Capture the cell that displays the provided text and extract its [x, y] central coordinate. 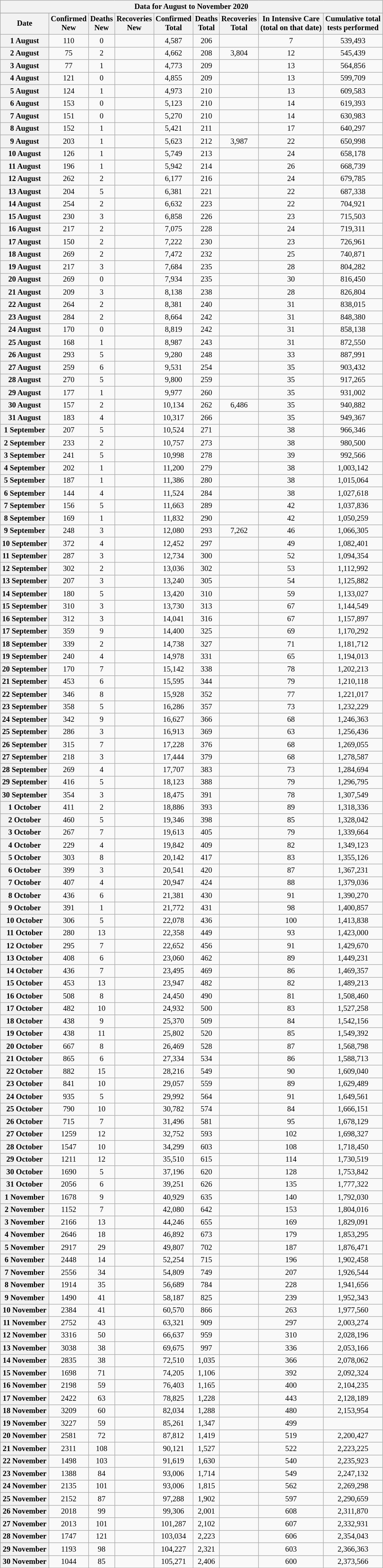
2,003,274 [353, 1323]
4,973 [174, 91]
2752 [69, 1323]
221 [206, 191]
25 October [25, 1109]
4 August [25, 78]
229 [69, 845]
1,050,259 [353, 518]
25 September [25, 732]
369 [206, 732]
719,311 [353, 229]
2013 [69, 1524]
2835 [69, 1361]
56,689 [174, 1285]
22,652 [174, 946]
1,568,798 [353, 1046]
2 September [25, 443]
1,112,992 [353, 569]
866 [206, 1310]
608 [291, 1511]
2,354,043 [353, 1536]
11 [101, 1034]
4 October [25, 845]
33 [291, 355]
10 November [25, 1310]
858,138 [353, 330]
2166 [69, 1222]
12,734 [174, 556]
11 September [25, 556]
417 [206, 858]
887,991 [353, 355]
400 [291, 1386]
630,983 [353, 116]
2,373,566 [353, 1562]
76,403 [174, 1386]
5 October [25, 858]
15 [101, 1072]
5,123 [174, 104]
13 November [25, 1348]
26 November [25, 1511]
16 October [25, 996]
2448 [69, 1260]
1,181,712 [353, 644]
2311 [69, 1448]
306 [69, 920]
20 September [25, 669]
28 October [25, 1147]
2384 [69, 1310]
26 September [25, 745]
8,664 [174, 317]
1,902 [206, 1499]
1,015,064 [353, 480]
1,542,156 [353, 1021]
17 August [25, 242]
5,421 [174, 128]
848,380 [353, 317]
204 [69, 191]
1,429,670 [353, 946]
54 [291, 581]
1,753,842 [353, 1172]
90,121 [174, 1448]
2,128,189 [353, 1398]
1,853,295 [353, 1235]
804,282 [353, 267]
1,876,471 [353, 1247]
Date [25, 23]
7,222 [174, 242]
640,297 [353, 128]
270 [69, 380]
522 [291, 1448]
21,772 [174, 908]
2581 [69, 1436]
7,934 [174, 279]
10 October [25, 920]
1,165 [206, 1386]
28,216 [174, 1072]
20 October [25, 1046]
2,104,235 [353, 1386]
597 [291, 1499]
16 November [25, 1386]
5 November [25, 1247]
2018 [69, 1511]
7 August [25, 116]
31 August [25, 418]
18 August [25, 254]
23 August [25, 317]
1,106 [206, 1373]
6 November [25, 1260]
266 [206, 418]
424 [206, 883]
1,170,292 [353, 631]
93 [291, 933]
12 October [25, 946]
25 August [25, 342]
144 [69, 493]
2 August [25, 53]
528 [206, 1046]
1,379,036 [353, 883]
40,929 [174, 1197]
24 November [25, 1486]
1,469,357 [353, 971]
124 [69, 91]
10,524 [174, 430]
606 [291, 1536]
18,123 [174, 782]
715,503 [353, 216]
1,202,213 [353, 669]
456 [206, 946]
5,749 [174, 154]
208 [206, 53]
3227 [69, 1423]
1547 [69, 1147]
21 October [25, 1059]
60,570 [174, 1310]
29 [101, 1247]
15 October [25, 983]
103,034 [174, 1536]
1,194,013 [353, 657]
14 September [25, 594]
1,133,027 [353, 594]
10 September [25, 543]
180 [69, 594]
540 [291, 1461]
267 [69, 832]
508 [69, 996]
81 [291, 996]
315 [69, 745]
26 October [25, 1121]
342 [69, 719]
279 [206, 468]
940,882 [353, 405]
2,269,298 [353, 1486]
1747 [69, 1536]
959 [206, 1335]
22 October [25, 1072]
271 [206, 430]
24 September [25, 719]
1,269,055 [353, 745]
34 [101, 1273]
218 [69, 757]
303 [69, 858]
10,998 [174, 456]
1,288 [206, 1411]
58,187 [174, 1298]
19 October [25, 1034]
22 August [25, 305]
99 [101, 1511]
287 [69, 556]
966,346 [353, 430]
1,777,322 [353, 1184]
46,892 [174, 1235]
6 October [25, 870]
562 [291, 1486]
29 October [25, 1159]
22 September [25, 694]
24 October [25, 1096]
2152 [69, 1499]
14,978 [174, 657]
110 [69, 41]
2135 [69, 1486]
11,524 [174, 493]
4,855 [174, 78]
1,423,000 [353, 933]
12,080 [174, 531]
1,489,213 [353, 983]
21 September [25, 682]
114 [291, 1159]
1,318,336 [353, 807]
372 [69, 543]
13 August [25, 191]
101,287 [174, 1524]
15,928 [174, 694]
346 [69, 694]
49 [291, 543]
99,306 [174, 1511]
405 [206, 832]
6,632 [174, 204]
75 [69, 53]
7,262 [239, 531]
29 November [25, 1549]
3316 [69, 1335]
168 [69, 342]
599,709 [353, 78]
19 November [25, 1423]
24 August [25, 330]
29,992 [174, 1096]
1,718,450 [353, 1147]
12 August [25, 179]
4,662 [174, 53]
11,200 [174, 468]
286 [69, 732]
704,921 [353, 204]
1,902,458 [353, 1260]
10,757 [174, 443]
620 [206, 1172]
72,510 [174, 1361]
14 November [25, 1361]
1,307,549 [353, 795]
1,926,544 [353, 1273]
24,932 [174, 1009]
3 August [25, 66]
3 September [25, 456]
490 [206, 996]
336 [291, 1348]
28 September [25, 770]
239 [291, 1298]
11 November [25, 1323]
25 November [25, 1499]
1152 [69, 1210]
15 November [25, 1373]
8,138 [174, 292]
72 [101, 1436]
In Intensive Care(total on that date) [291, 23]
88 [291, 883]
650,998 [353, 141]
2,247,132 [353, 1474]
393 [206, 807]
22 November [25, 1461]
8,819 [174, 330]
1,278,587 [353, 757]
9,531 [174, 368]
1678 [69, 1197]
1,066,305 [353, 531]
357 [206, 707]
273 [206, 443]
2,102 [206, 1524]
10 August [25, 154]
1,349,123 [353, 845]
13 September [25, 581]
2,223 [206, 1536]
18 November [25, 1411]
1,355,126 [353, 858]
499 [291, 1423]
559 [206, 1084]
7,472 [174, 254]
150 [69, 242]
232 [206, 254]
1,284,694 [353, 770]
358 [69, 707]
53 [291, 569]
619,393 [353, 104]
13,036 [174, 569]
431 [206, 908]
702 [206, 1247]
97,288 [174, 1499]
1,400,857 [353, 908]
1,714 [206, 1474]
1,666,151 [353, 1109]
DeathsNew [101, 23]
1388 [69, 1474]
2,235,923 [353, 1461]
687,338 [353, 191]
609,583 [353, 91]
1698 [69, 1373]
69 [291, 631]
3 October [25, 832]
13 October [25, 958]
430 [206, 895]
626 [206, 1184]
2,290,659 [353, 1499]
1044 [69, 1562]
16 September [25, 619]
992,566 [353, 456]
564 [206, 1096]
2,332,931 [353, 1524]
27 November [25, 1524]
359 [69, 631]
2646 [69, 1235]
17,444 [174, 757]
35,510 [174, 1159]
211 [206, 128]
7,075 [174, 229]
2,200,427 [353, 1436]
23,947 [174, 983]
4 November [25, 1235]
1,390,270 [353, 895]
1,339,664 [353, 832]
935 [69, 1096]
18 September [25, 644]
203 [69, 141]
1,232,229 [353, 707]
15,142 [174, 669]
16,913 [174, 732]
655 [206, 1222]
14,738 [174, 644]
18 [101, 1235]
263 [291, 1310]
44,246 [174, 1222]
31 October [25, 1184]
2,001 [206, 1511]
25 [291, 254]
206 [206, 41]
872,550 [353, 342]
312 [69, 619]
ConfirmedNew [69, 23]
2 October [25, 820]
325 [206, 631]
509 [206, 1021]
1,125,882 [353, 581]
19,613 [174, 832]
9,280 [174, 355]
1,630 [206, 1461]
26 August [25, 355]
1,296,795 [353, 782]
679,785 [353, 179]
69,675 [174, 1348]
1,037,836 [353, 506]
409 [206, 845]
1,609,040 [353, 1072]
838,015 [353, 305]
DeathsTotal [206, 23]
90 [291, 1072]
42,080 [174, 1210]
469 [206, 971]
6,858 [174, 216]
105,271 [174, 1562]
1,629,489 [353, 1084]
11,386 [174, 480]
233 [69, 443]
5,270 [174, 116]
18 October [25, 1021]
726,961 [353, 242]
30,782 [174, 1109]
6,486 [239, 405]
1,228 [206, 1398]
177 [69, 393]
Data for August to November 2020 [191, 6]
23 November [25, 1474]
903,432 [353, 368]
21 August [25, 292]
2422 [69, 1398]
1 September [25, 430]
1,221,017 [353, 694]
74,205 [174, 1373]
213 [206, 154]
339 [69, 644]
21 November [25, 1448]
1,508,460 [353, 996]
9,977 [174, 393]
1,941,656 [353, 1285]
1,829,091 [353, 1222]
882 [69, 1072]
27,334 [174, 1059]
19,346 [174, 820]
8 August [25, 128]
87,812 [174, 1436]
289 [206, 506]
784 [206, 1285]
264 [69, 305]
29 September [25, 782]
19 August [25, 267]
9 September [25, 531]
399 [69, 870]
816,450 [353, 279]
980,500 [353, 443]
14 August [25, 204]
3209 [69, 1411]
1,698,327 [353, 1134]
9,800 [174, 380]
1211 [69, 1159]
3038 [69, 1348]
1,035 [206, 1361]
667 [69, 1046]
749 [206, 1273]
826,804 [353, 292]
327 [206, 644]
1,157,897 [353, 619]
16,627 [174, 719]
202 [69, 468]
2,366,363 [353, 1549]
2 November [25, 1210]
179 [291, 1235]
4,587 [174, 41]
383 [206, 770]
6,177 [174, 179]
30 November [25, 1562]
607 [291, 1524]
500 [206, 1009]
21,381 [174, 895]
20,142 [174, 858]
460 [69, 820]
126 [69, 154]
1,649,561 [353, 1096]
26 [291, 166]
1 August [25, 41]
46 [291, 531]
3,804 [239, 53]
3 November [25, 1222]
241 [69, 456]
103 [101, 1461]
443 [291, 1398]
95 [291, 1121]
1490 [69, 1298]
8 October [25, 895]
1,730,519 [353, 1159]
18,886 [174, 807]
581 [206, 1121]
2,053,166 [353, 1348]
27 August [25, 368]
740,871 [353, 254]
1,678,129 [353, 1121]
13,420 [174, 594]
28 August [25, 380]
11 August [25, 166]
128 [291, 1172]
151 [69, 116]
238 [206, 292]
1498 [69, 1461]
6 August [25, 104]
140 [291, 1197]
313 [206, 606]
1,027,618 [353, 493]
480 [291, 1411]
8 September [25, 518]
22,078 [174, 920]
50 [101, 1335]
49,807 [174, 1247]
19,842 [174, 845]
7 November [25, 1273]
156 [69, 506]
1,347 [206, 1423]
15,595 [174, 682]
2917 [69, 1247]
305 [206, 581]
11,663 [174, 506]
2556 [69, 1273]
6 September [25, 493]
260 [206, 393]
14 October [25, 971]
545,439 [353, 53]
17 October [25, 1009]
931,002 [353, 393]
15 September [25, 606]
593 [206, 1134]
379 [206, 757]
18,475 [174, 795]
82,034 [174, 1411]
25,802 [174, 1034]
411 [69, 807]
5 September [25, 480]
29,057 [174, 1084]
4 September [25, 468]
11 October [25, 933]
574 [206, 1109]
223 [206, 204]
1,094,354 [353, 556]
30 September [25, 795]
19 September [25, 657]
212 [206, 141]
2,406 [206, 1562]
344 [206, 682]
2056 [69, 1184]
13,240 [174, 581]
392 [291, 1373]
15 August [25, 216]
534 [206, 1059]
658,178 [353, 154]
420 [206, 870]
43 [101, 1323]
17 November [25, 1398]
519 [291, 1436]
30 October [25, 1172]
12 November [25, 1335]
52 [291, 556]
RecoveriesNew [134, 23]
1,977,560 [353, 1310]
91,619 [174, 1461]
997 [206, 1348]
1,328,042 [353, 820]
7,684 [174, 267]
27 September [25, 757]
2,311,870 [353, 1511]
2,223,225 [353, 1448]
295 [69, 946]
352 [206, 694]
1,144,549 [353, 606]
2198 [69, 1386]
26,469 [174, 1046]
600 [291, 1562]
668,739 [353, 166]
27 October [25, 1134]
226 [206, 216]
7 October [25, 883]
2,092,324 [353, 1373]
376 [206, 745]
RecoveriesTotal [239, 23]
1,527,258 [353, 1009]
407 [69, 883]
841 [69, 1084]
17 [291, 128]
25,370 [174, 1021]
22,358 [174, 933]
85,261 [174, 1423]
23,060 [174, 958]
1,792,030 [353, 1197]
78,825 [174, 1398]
416 [69, 782]
398 [206, 820]
30 August [25, 405]
865 [69, 1059]
1,952,343 [353, 1298]
1,419 [206, 1436]
16 August [25, 229]
54,809 [174, 1273]
673 [206, 1235]
135 [291, 1184]
520 [206, 1034]
917,265 [353, 380]
Cumulative totaltests performed [353, 23]
65 [291, 657]
1193 [69, 1549]
17 September [25, 631]
1914 [69, 1285]
1,815 [206, 1486]
278 [206, 456]
615 [206, 1159]
4,773 [174, 66]
462 [206, 958]
9 October [25, 908]
ConfirmedTotal [174, 23]
1,256,436 [353, 732]
564,856 [353, 66]
3,987 [239, 141]
214 [206, 166]
24,450 [174, 996]
34,299 [174, 1147]
17,707 [174, 770]
100 [291, 920]
14,400 [174, 631]
8,381 [174, 305]
2,321 [206, 1549]
102 [291, 1134]
909 [206, 1323]
10,134 [174, 405]
60 [101, 1411]
243 [206, 342]
20,947 [174, 883]
316 [206, 619]
9 November [25, 1298]
5,942 [174, 166]
11,832 [174, 518]
12,452 [174, 543]
183 [69, 418]
949,367 [353, 418]
635 [206, 1197]
20 August [25, 279]
16,286 [174, 707]
9 August [25, 141]
642 [206, 1210]
1,549,392 [353, 1034]
39 [291, 456]
825 [206, 1298]
20 November [25, 1436]
1259 [69, 1134]
13,730 [174, 606]
66,637 [174, 1335]
157 [69, 405]
6,381 [174, 191]
354 [69, 795]
2,078,062 [353, 1361]
5 August [25, 91]
37,196 [174, 1172]
10,317 [174, 418]
29 August [25, 393]
1,449,231 [353, 958]
32,752 [174, 1134]
23 September [25, 707]
539,493 [353, 41]
338 [206, 669]
1 November [25, 1197]
14,041 [174, 619]
2,153,954 [353, 1411]
1,210,118 [353, 682]
17,228 [174, 745]
31,496 [174, 1121]
7 September [25, 506]
12 September [25, 569]
1,367,231 [353, 870]
5,623 [174, 141]
790 [69, 1109]
8 November [25, 1285]
449 [206, 933]
2,028,196 [353, 1335]
1690 [69, 1172]
216 [206, 179]
408 [69, 958]
20,541 [174, 870]
39,251 [174, 1184]
290 [206, 518]
1,082,401 [353, 543]
23 October [25, 1084]
152 [69, 128]
1,804,016 [353, 1210]
104,227 [174, 1549]
63,321 [174, 1323]
1,246,363 [353, 719]
8,987 [174, 342]
30 [291, 279]
23,495 [174, 971]
1,588,713 [353, 1059]
1,527 [206, 1448]
1 October [25, 807]
388 [206, 782]
28 November [25, 1536]
1,003,142 [353, 468]
300 [206, 556]
1,413,838 [353, 920]
331 [206, 657]
52,254 [174, 1260]
